Return (x, y) of the center of cell containing provided text 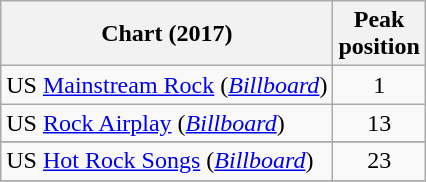
US Mainstream Rock (Billboard) (167, 85)
1 (379, 85)
23 (379, 161)
Peakposition (379, 34)
Chart (2017) (167, 34)
13 (379, 123)
US Rock Airplay (Billboard) (167, 123)
US Hot Rock Songs (Billboard) (167, 161)
